Return (x, y) of the center of cell containing provided text 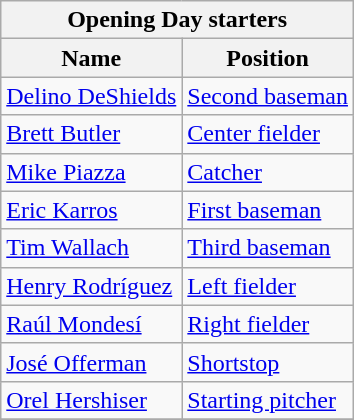
José Offerman (92, 362)
Orel Hershiser (92, 400)
Eric Karros (92, 210)
Opening Day starters (178, 20)
Mike Piazza (92, 172)
Henry Rodríguez (92, 286)
Raúl Mondesí (92, 324)
Tim Wallach (92, 248)
Starting pitcher (268, 400)
Delino DeShields (92, 96)
Right fielder (268, 324)
Center fielder (268, 134)
First baseman (268, 210)
Catcher (268, 172)
Brett Butler (92, 134)
Name (92, 58)
Shortstop (268, 362)
Second baseman (268, 96)
Left fielder (268, 286)
Position (268, 58)
Third baseman (268, 248)
